Capture the cell that displays the provided text and extract its [x, y] central coordinate. 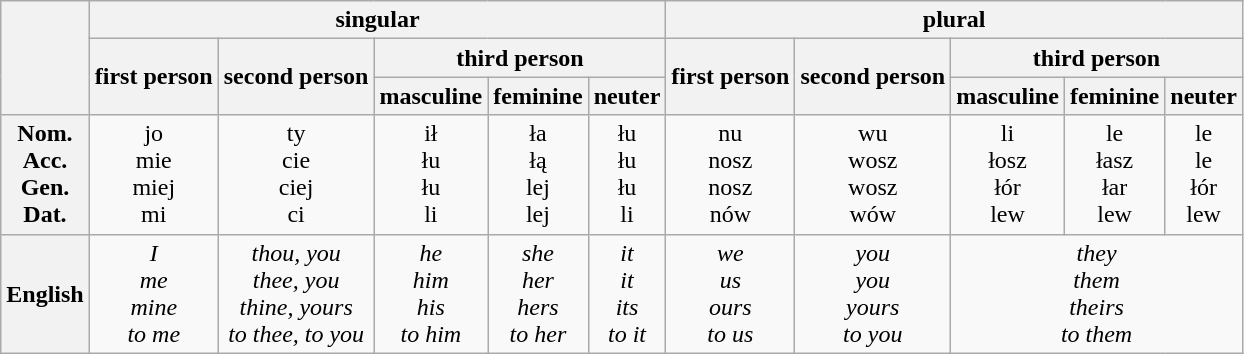
łałąlejlej [538, 174]
Nom.Acc.Gen.Dat. [45, 174]
theythemtheirsto them [1097, 294]
English [45, 294]
lelełórlew [1204, 174]
sheherhersto her [538, 294]
łułułuli [627, 174]
tycieciejci [296, 174]
youyouyoursto you [873, 294]
jomiemiejmi [154, 174]
itititsto it [627, 294]
wuwoszwoszwów [873, 174]
singular [378, 20]
liłoszłórlew [1008, 174]
nunosznosznów [730, 174]
hehimhisto him [431, 294]
iłłułuli [431, 174]
weusoursto us [730, 294]
lełaszłarlew [1114, 174]
plural [954, 20]
thou, youthee, youthine, yoursto thee, to you [296, 294]
Imemineto me [154, 294]
